Output the [X, Y] coordinate of the center of the cell containing the given text.  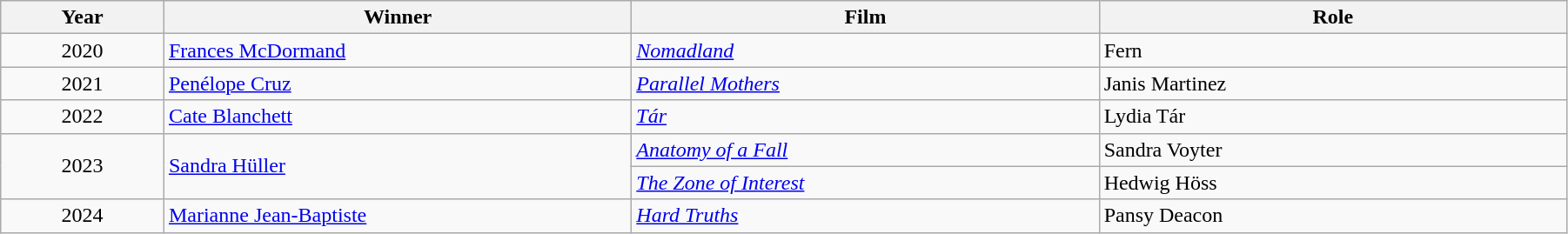
The Zone of Interest [865, 183]
Parallel Mothers [865, 84]
Nomadland [865, 50]
2023 [83, 166]
2024 [83, 216]
Sandra Hüller [397, 166]
2021 [83, 84]
2022 [83, 117]
Fern [1333, 50]
Role [1333, 17]
Film [865, 17]
Pansy Deacon [1333, 216]
Cate Blanchett [397, 117]
Year [83, 17]
Penélope Cruz [397, 84]
Janis Martinez [1333, 84]
Sandra Voyter [1333, 150]
Frances McDormand [397, 50]
Marianne Jean-Baptiste [397, 216]
Hard Truths [865, 216]
2020 [83, 50]
Lydia Tár [1333, 117]
Hedwig Höss [1333, 183]
Anatomy of a Fall [865, 150]
Winner [397, 17]
Tár [865, 117]
